From the cell containing the given text, extract its center point as [X, Y] coordinate. 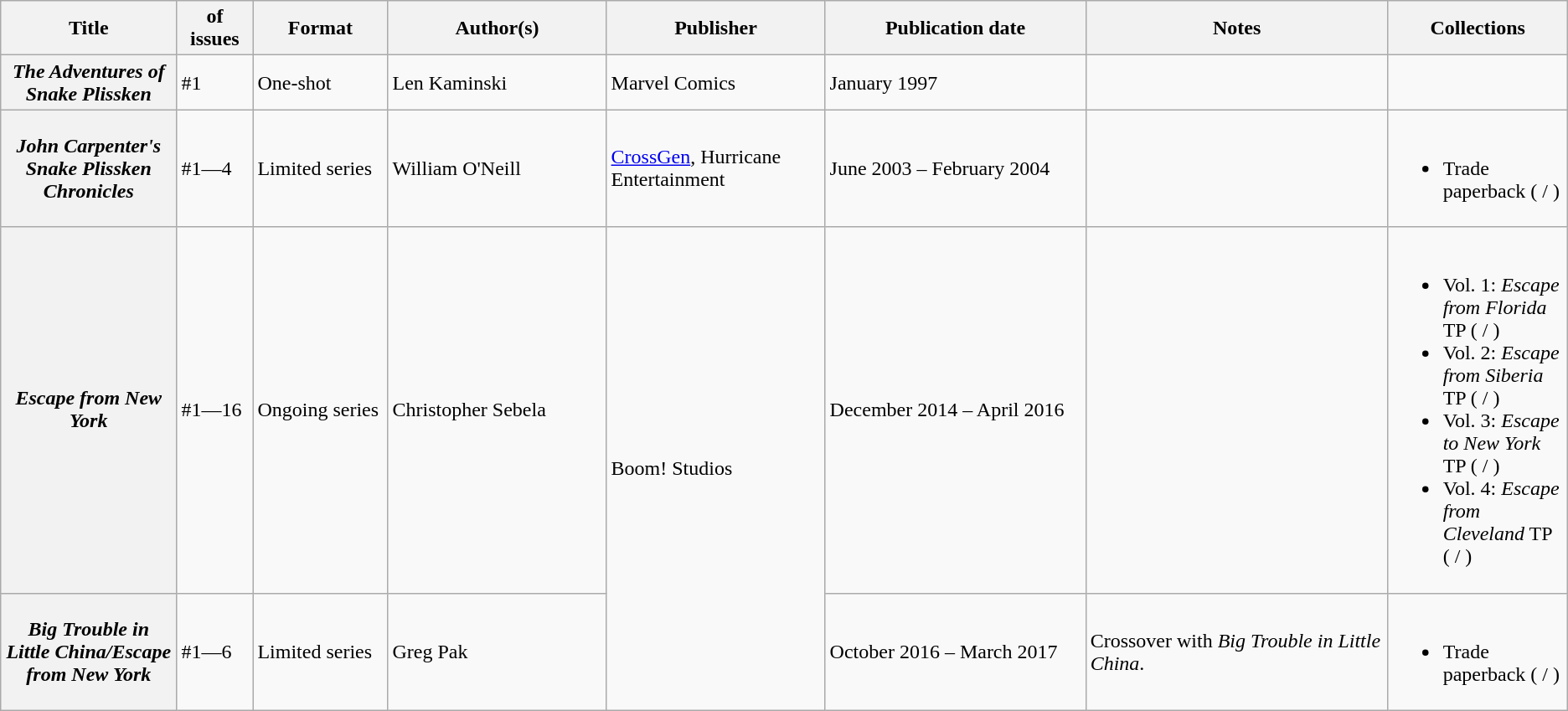
Escape from New York [89, 410]
Boom! Studios [715, 469]
Vol. 1: Escape from Florida TP ( / )Vol. 2: Escape from Siberia TP ( / )Vol. 3: Escape to New York TP ( / )Vol. 4: Escape from Cleveland TP ( / ) [1478, 410]
Title [89, 28]
June 2003 – February 2004 [955, 168]
#1 [214, 82]
Christopher Sebela [498, 410]
Format [320, 28]
Publication date [955, 28]
Publisher [715, 28]
Big Trouble in Little China/Escape from New York [89, 652]
Author(s) [498, 28]
#1—16 [214, 410]
Len Kaminski [498, 82]
Notes [1236, 28]
#1—6 [214, 652]
October 2016 – March 2017 [955, 652]
The Adventures of Snake Plissken [89, 82]
Marvel Comics [715, 82]
Crossover with Big Trouble in Little China. [1236, 652]
January 1997 [955, 82]
CrossGen, Hurricane Entertainment [715, 168]
Ongoing series [320, 410]
Greg Pak [498, 652]
Collections [1478, 28]
John Carpenter's Snake Plissken Chronicles [89, 168]
William O'Neill [498, 168]
December 2014 – April 2016 [955, 410]
One-shot [320, 82]
of issues [214, 28]
#1—4 [214, 168]
